Output the (X, Y) coordinate of the center of the cell containing the given text.  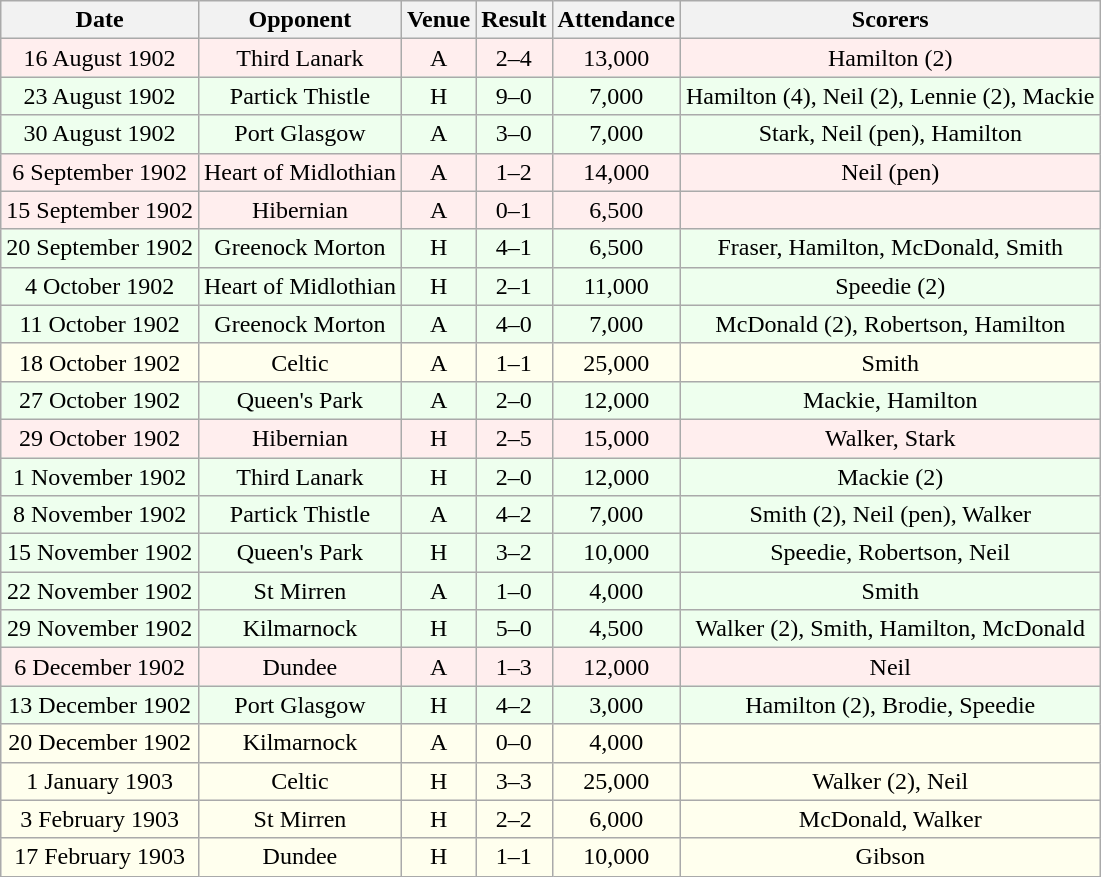
17 February 1903 (100, 857)
11 October 1902 (100, 324)
Result (514, 20)
Smith (2), Neil (pen), Walker (890, 515)
4,500 (616, 629)
3–3 (514, 781)
4–1 (514, 248)
Date (100, 20)
3–0 (514, 134)
Opponent (300, 20)
2–1 (514, 286)
2–5 (514, 438)
McDonald (2), Robertson, Hamilton (890, 324)
0–0 (514, 743)
1 January 1903 (100, 781)
Mackie, Hamilton (890, 400)
Stark, Neil (pen), Hamilton (890, 134)
4 October 1902 (100, 286)
1 November 1902 (100, 477)
Hamilton (4), Neil (2), Lennie (2), Mackie (890, 96)
Mackie (2) (890, 477)
14,000 (616, 172)
4–0 (514, 324)
3,000 (616, 705)
18 October 1902 (100, 362)
29 October 1902 (100, 438)
Speedie (2) (890, 286)
6 September 1902 (100, 172)
22 November 1902 (100, 591)
11,000 (616, 286)
Attendance (616, 20)
15 November 1902 (100, 553)
Walker (2), Neil (890, 781)
McDonald, Walker (890, 819)
Walker, Stark (890, 438)
20 September 1902 (100, 248)
13,000 (616, 58)
8 November 1902 (100, 515)
3–2 (514, 553)
5–0 (514, 629)
Fraser, Hamilton, McDonald, Smith (890, 248)
6,000 (616, 819)
Gibson (890, 857)
13 December 1902 (100, 705)
Neil (890, 667)
23 August 1902 (100, 96)
6 December 1902 (100, 667)
29 November 1902 (100, 629)
9–0 (514, 96)
3 February 1903 (100, 819)
2–4 (514, 58)
Walker (2), Smith, Hamilton, McDonald (890, 629)
Venue (438, 20)
15 September 1902 (100, 210)
2–2 (514, 819)
Hamilton (2) (890, 58)
Speedie, Robertson, Neil (890, 553)
27 October 1902 (100, 400)
20 December 1902 (100, 743)
0–1 (514, 210)
1–3 (514, 667)
Scorers (890, 20)
Hamilton (2), Brodie, Speedie (890, 705)
1–0 (514, 591)
Neil (pen) (890, 172)
16 August 1902 (100, 58)
1–2 (514, 172)
30 August 1902 (100, 134)
15,000 (616, 438)
